Locate the cell with the specified text and output its [X, Y] center coordinate. 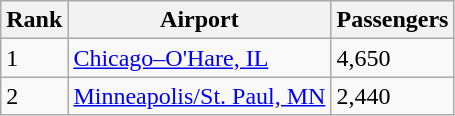
Chicago–O'Hare, IL [200, 58]
Rank [34, 20]
Passengers [392, 20]
Minneapolis/St. Paul, MN [200, 96]
1 [34, 58]
2 [34, 96]
2,440 [392, 96]
Airport [200, 20]
4,650 [392, 58]
